Determine the [X, Y] coordinate at the center of the cell enclosing the given text.  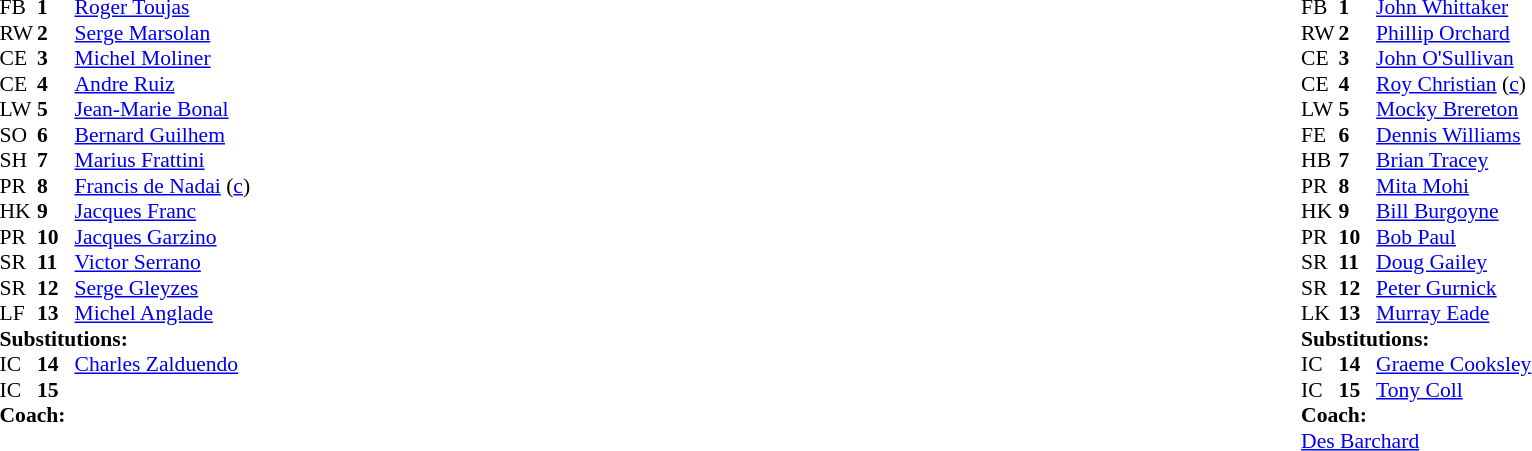
Doug Gailey [1454, 263]
LK [1320, 313]
Marius Frattini [162, 161]
Jean-Marie Bonal [162, 109]
Dennis Williams [1454, 135]
Bill Burgoyne [1454, 211]
Jacques Garzino [162, 237]
Graeme Cooksley [1454, 365]
SO [19, 135]
Phillip Orchard [1454, 33]
Jacques Franc [162, 211]
Charles Zalduendo [162, 365]
Francis de Nadai (c) [162, 186]
Tony Coll [1454, 390]
Michel Anglade [162, 313]
HB [1320, 161]
Serge Gleyzes [162, 288]
Michel Moliner [162, 59]
Serge Marsolan [162, 33]
Bob Paul [1454, 237]
Bernard Guilhem [162, 135]
Mita Mohi [1454, 186]
John O'Sullivan [1454, 59]
Murray Eade [1454, 313]
FE [1320, 135]
Victor Serrano [162, 263]
Mocky Brereton [1454, 109]
Roy Christian (c) [1454, 84]
Peter Gurnick [1454, 288]
Andre Ruiz [162, 84]
SH [19, 161]
Brian Tracey [1454, 161]
LF [19, 313]
